Identify which cell holds the provided text, then report its (x, y) central coordinate. 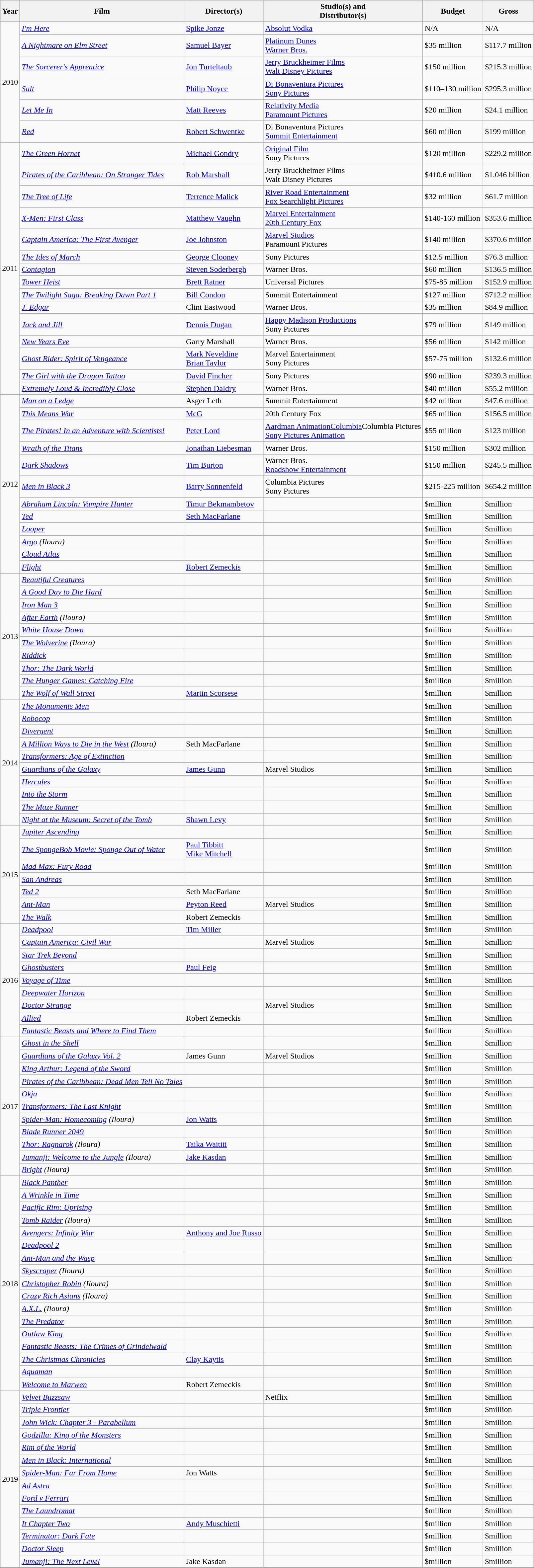
$353.6 million (508, 218)
Riddick (102, 655)
$120 million (453, 153)
Asger Leth (223, 401)
$136.5 million (508, 270)
Jonathan Liebesman (223, 448)
$156.5 million (508, 414)
Timur Bekmambetov (223, 504)
$61.7 million (508, 196)
White House Down (102, 630)
The Green Hornet (102, 153)
Iron Man 3 (102, 605)
X-Men: First Class (102, 218)
Paul Feig (223, 968)
Thor: Ragnarok (Iloura) (102, 1144)
$140 million (453, 240)
Columbia PicturesSony Pictures (343, 487)
Peter Lord (223, 431)
$199 million (508, 131)
Spider-Man: Far From Home (102, 1473)
2010 (10, 82)
Warner Bros.Roadshow Entertainment (343, 465)
Rim of the World (102, 1448)
$40 million (453, 388)
Tower Heist (102, 282)
Terminator: Dark Fate (102, 1536)
$20 million (453, 110)
Relativity MediaParamount Pictures (343, 110)
2017 (10, 1107)
20th Century Fox (343, 414)
Argo (Iloura) (102, 542)
$654.2 million (508, 487)
Spider-Man: Homecoming (Iloura) (102, 1119)
$42 million (453, 401)
Ant-Man and the Wasp (102, 1258)
Mark NeveldineBrian Taylor (223, 358)
$712.2 million (508, 295)
$370.6 million (508, 240)
Marvel StudiosParamount Pictures (343, 240)
$142 million (508, 342)
Star Trek Beyond (102, 955)
Salt (102, 88)
Ghost Rider: Spirit of Vengeance (102, 358)
Fantastic Beasts and Where to Find Them (102, 1031)
Dark Shadows (102, 465)
$55.2 million (508, 388)
Jumanji: The Next Level (102, 1561)
$79 million (453, 325)
Di Bonaventura PicturesSony Pictures (343, 88)
Men in Black: International (102, 1460)
Transformers: Age of Extinction (102, 756)
Tim Burton (223, 465)
The Wolverine (Iloura) (102, 643)
A Good Day to Die Hard (102, 592)
A Nightmare on Elm Street (102, 45)
Black Panther (102, 1182)
Red (102, 131)
$65 million (453, 414)
McG (223, 414)
Doctor Strange (102, 1005)
It Chapter Two (102, 1523)
Brett Ratner (223, 282)
Happy Madison ProductionsSony Pictures (343, 325)
Abraham Lincoln: Vampire Hunter (102, 504)
Allied (102, 1018)
Dennis Dugan (223, 325)
Jumanji: Welcome to the Jungle (Iloura) (102, 1157)
Tomb Raider (Iloura) (102, 1220)
The Laundromat (102, 1511)
Ted 2 (102, 892)
$140-160 million (453, 218)
$229.2 million (508, 153)
Transformers: The Last Knight (102, 1106)
After Earth (Iloura) (102, 617)
Pacific Rim: Uprising (102, 1208)
Jack and Jill (102, 325)
Steven Soderbergh (223, 270)
Martin Scorsese (223, 693)
$123 million (508, 431)
The Christmas Chronicles (102, 1359)
Into the Storm (102, 794)
2019 (10, 1479)
Velvet Buzzsaw (102, 1397)
Pirates of the Caribbean: Dead Men Tell No Tales (102, 1081)
Welcome to Marwen (102, 1384)
Triple Frontier (102, 1410)
Guardians of the Galaxy Vol. 2 (102, 1056)
Matt Reeves (223, 110)
$295.3 million (508, 88)
Deadpool (102, 930)
Clay Kaytis (223, 1359)
Michael Gondry (223, 153)
$84.9 million (508, 307)
Paul TibbittMike Mitchell (223, 849)
$110–130 million (453, 88)
Voyage of Time (102, 980)
$127 million (453, 295)
2015 (10, 874)
Captain America: The First Avenger (102, 240)
Bill Condon (223, 295)
Looper (102, 529)
$56 million (453, 342)
Deadpool 2 (102, 1245)
Robocop (102, 719)
Outlaw King (102, 1334)
Budget (453, 11)
$239.3 million (508, 376)
Ad Astra (102, 1485)
The Wolf of Wall Street (102, 693)
Year (10, 11)
Deepwater Horizon (102, 993)
Barry Sonnenfeld (223, 487)
The Pirates! In an Adventure with Scientists! (102, 431)
The Hunger Games: Catching Fire (102, 680)
$32 million (453, 196)
$302 million (508, 448)
2018 (10, 1283)
$24.1 million (508, 110)
Ant-Man (102, 904)
Garry Marshall (223, 342)
The Maze Runner (102, 807)
The Tree of Life (102, 196)
Ghost in the Shell (102, 1043)
Taika Waititi (223, 1144)
$410.6 million (453, 175)
Thor: The Dark World (102, 668)
$132.6 million (508, 358)
San Andreas (102, 879)
Spike Jonze (223, 28)
Crazy Rich Asians (Iloura) (102, 1296)
A.X.L. (Iloura) (102, 1308)
Platinum DunesWarner Bros. (343, 45)
Anthony and Joe Russo (223, 1233)
Philip Noyce (223, 88)
Absolut Vodka (343, 28)
This Means War (102, 414)
George Clooney (223, 257)
Ford v Ferrari (102, 1498)
Andy Muschietti (223, 1523)
Doctor Sleep (102, 1549)
Universal Pictures (343, 282)
$12.5 million (453, 257)
$47.6 million (508, 401)
Extremely Loud & Incredibly Close (102, 388)
John Wick: Chapter 3 - Parabellum (102, 1422)
Night at the Museum: Secret of the Tomb (102, 820)
Clint Eastwood (223, 307)
Wrath of the Titans (102, 448)
Gross (508, 11)
The Ides of March (102, 257)
2013 (10, 637)
J. Edgar (102, 307)
Netflix (343, 1397)
$245.5 million (508, 465)
Ghostbusters (102, 968)
2016 (10, 980)
$57-75 million (453, 358)
The Walk (102, 917)
A Wrinkle in Time (102, 1195)
Blade Runner 2049 (102, 1132)
Joe Johnston (223, 240)
2014 (10, 763)
$117.7 million (508, 45)
A Million Ways to Die in the West (Iloura) (102, 744)
Samuel Bayer (223, 45)
Terrence Malick (223, 196)
Peyton Reed (223, 904)
$55 million (453, 431)
Tim Miller (223, 930)
Jupiter Ascending (102, 832)
Godzilla: King of the Monsters (102, 1435)
Mad Max: Fury Road (102, 866)
Hercules (102, 782)
$152.9 million (508, 282)
Shawn Levy (223, 820)
River Road EntertainmentFox Searchlight Pictures (343, 196)
2012 (10, 484)
Marvel Entertainment20th Century Fox (343, 218)
Pirates of the Caribbean: On Stranger Tides (102, 175)
Okja (102, 1094)
Marvel EntertainmentSony Pictures (343, 358)
Robert Schwentke (223, 131)
Fantastic Beasts: The Crimes of Grindelwald (102, 1347)
$90 million (453, 376)
Beautiful Creatures (102, 580)
Bright (Iloura) (102, 1170)
$76.3 million (508, 257)
Avengers: Infinity War (102, 1233)
The Predator (102, 1321)
Skyscraper (Iloura) (102, 1271)
Studio(s) andDistributor(s) (343, 11)
Captain America: Civil War (102, 942)
Men in Black 3 (102, 487)
Stephen Daldry (223, 388)
Contagion (102, 270)
Jon Turteltaub (223, 67)
King Arthur: Legend of the Sword (102, 1068)
The Monuments Men (102, 706)
New Years Eve (102, 342)
Christopher Robin (Iloura) (102, 1283)
Cloud Atlas (102, 554)
$215-225 million (453, 487)
$1.046 billion (508, 175)
David Fincher (223, 376)
Director(s) (223, 11)
$149 million (508, 325)
Guardians of the Galaxy (102, 769)
The SpongeBob Movie: Sponge Out of Water (102, 849)
$215.3 million (508, 67)
Man on a Ledge (102, 401)
I'm Here (102, 28)
The Sorcerer's Apprentice (102, 67)
Let Me In (102, 110)
Original FilmSony Pictures (343, 153)
Divergent (102, 731)
Flight (102, 567)
Aardman AnimationColumbiaColumbia PicturesSony Pictures Animation (343, 431)
Di Bonaventura PicturesSummit Entertainment (343, 131)
$75-85 million (453, 282)
Rob Marshall (223, 175)
2011 (10, 269)
Matthew Vaughn (223, 218)
The Twilight Saga: Breaking Dawn Part 1 (102, 295)
Film (102, 11)
The Girl with the Dragon Tattoo (102, 376)
Aquaman (102, 1372)
Ted (102, 516)
